From the cell containing the given text, extract its center point as [X, Y] coordinate. 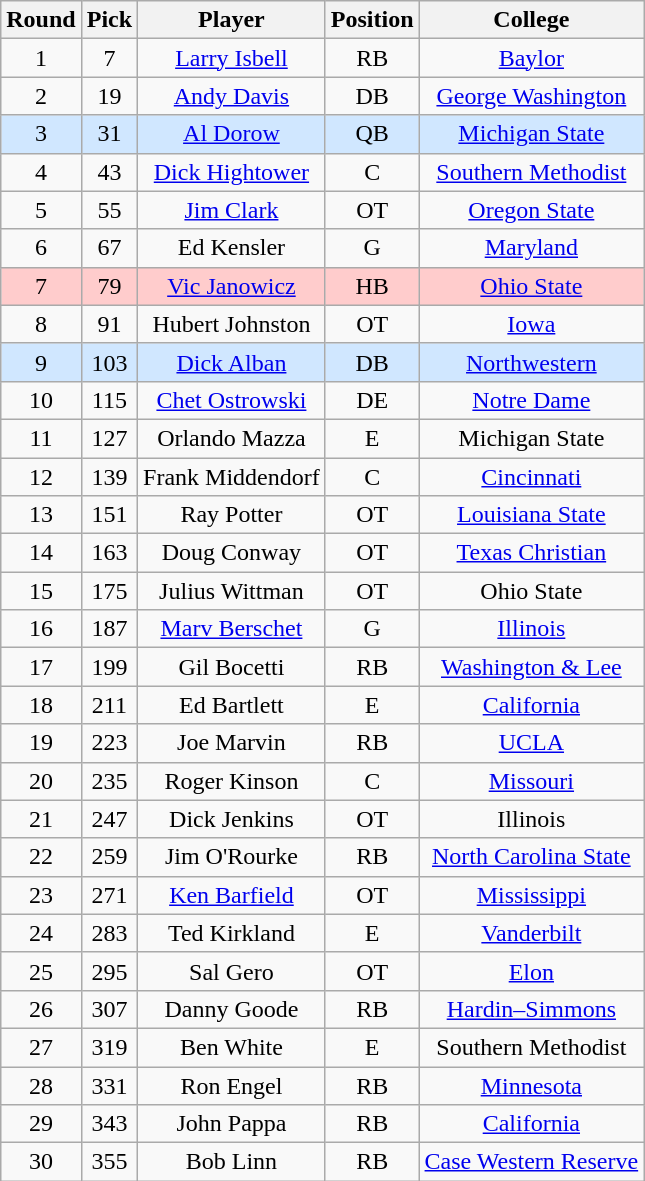
199 [109, 667]
319 [109, 1047]
67 [109, 248]
26 [41, 1009]
235 [109, 781]
163 [109, 553]
8 [41, 324]
1 [41, 58]
4 [41, 172]
Ben White [232, 1047]
Larry Isbell [232, 58]
Dick Hightower [232, 172]
115 [109, 400]
Case Western Reserve [532, 1162]
Iowa [532, 324]
Ron Engel [232, 1085]
Round [41, 20]
Notre Dame [532, 400]
23 [41, 895]
3 [41, 134]
2 [41, 96]
271 [109, 895]
283 [109, 933]
10 [41, 400]
Ken Barfield [232, 895]
11 [41, 438]
Frank Middendorf [232, 477]
6 [41, 248]
Al Dorow [232, 134]
295 [109, 971]
Julius Wittman [232, 591]
Chet Ostrowski [232, 400]
9 [41, 362]
103 [109, 362]
Bob Linn [232, 1162]
College [532, 20]
Orlando Mazza [232, 438]
43 [109, 172]
30 [41, 1162]
Maryland [532, 248]
17 [41, 667]
Louisiana State [532, 515]
HB [372, 286]
Danny Goode [232, 1009]
223 [109, 743]
Dick Alban [232, 362]
Cincinnati [532, 477]
Jim Clark [232, 210]
Elon [532, 971]
DE [372, 400]
28 [41, 1085]
Texas Christian [532, 553]
151 [109, 515]
QB [372, 134]
247 [109, 819]
5 [41, 210]
25 [41, 971]
307 [109, 1009]
Marv Berschet [232, 629]
29 [41, 1124]
UCLA [532, 743]
Oregon State [532, 210]
Vanderbilt [532, 933]
Roger Kinson [232, 781]
27 [41, 1047]
21 [41, 819]
Vic Janowicz [232, 286]
31 [109, 134]
127 [109, 438]
Dick Jenkins [232, 819]
Pick [109, 20]
Andy Davis [232, 96]
Jim O'Rourke [232, 857]
331 [109, 1085]
16 [41, 629]
North Carolina State [532, 857]
15 [41, 591]
343 [109, 1124]
91 [109, 324]
259 [109, 857]
John Pappa [232, 1124]
79 [109, 286]
Position [372, 20]
Northwestern [532, 362]
55 [109, 210]
12 [41, 477]
187 [109, 629]
Ed Bartlett [232, 705]
20 [41, 781]
Baylor [532, 58]
355 [109, 1162]
Ed Kensler [232, 248]
Player [232, 20]
18 [41, 705]
139 [109, 477]
14 [41, 553]
Mississippi [532, 895]
175 [109, 591]
Gil Bocetti [232, 667]
Ted Kirkland [232, 933]
Washington & Lee [532, 667]
Minnesota [532, 1085]
211 [109, 705]
Joe Marvin [232, 743]
Ray Potter [232, 515]
13 [41, 515]
Doug Conway [232, 553]
Missouri [532, 781]
Hubert Johnston [232, 324]
24 [41, 933]
Hardin–Simmons [532, 1009]
Sal Gero [232, 971]
George Washington [532, 96]
22 [41, 857]
